Return (X, Y) of the center of cell containing provided text 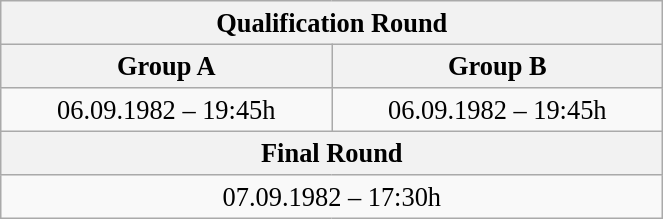
07.09.1982 – 17:30h (332, 197)
Qualification Round (332, 22)
Group B (498, 66)
Group A (166, 66)
Final Round (332, 153)
